Identify which cell holds the provided text, then report its (x, y) central coordinate. 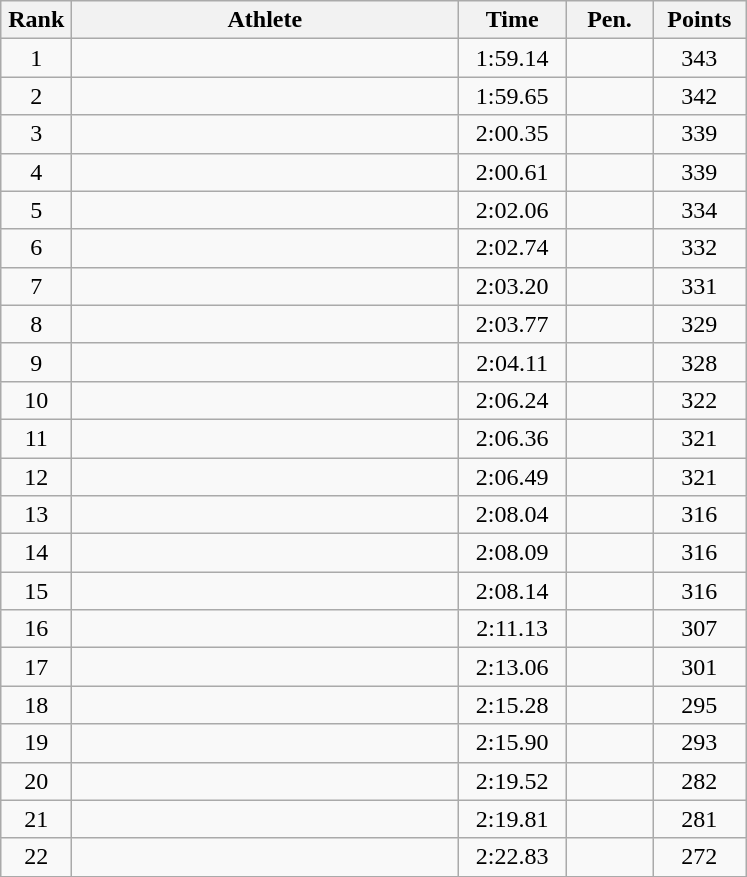
14 (36, 553)
2:13.06 (512, 667)
16 (36, 629)
282 (699, 781)
2:08.09 (512, 553)
1 (36, 58)
328 (699, 362)
22 (36, 857)
Pen. (609, 20)
332 (699, 248)
2:08.14 (512, 591)
2:06.49 (512, 477)
2:00.61 (512, 172)
2:06.36 (512, 438)
18 (36, 705)
2:04.11 (512, 362)
331 (699, 286)
5 (36, 210)
17 (36, 667)
2:06.24 (512, 400)
11 (36, 438)
1:59.65 (512, 96)
3 (36, 134)
15 (36, 591)
7 (36, 286)
2:15.28 (512, 705)
2:19.52 (512, 781)
13 (36, 515)
2:03.77 (512, 324)
12 (36, 477)
2:19.81 (512, 819)
2:11.13 (512, 629)
2:03.20 (512, 286)
342 (699, 96)
307 (699, 629)
4 (36, 172)
10 (36, 400)
2:00.35 (512, 134)
334 (699, 210)
20 (36, 781)
322 (699, 400)
2:15.90 (512, 743)
2 (36, 96)
281 (699, 819)
19 (36, 743)
272 (699, 857)
329 (699, 324)
6 (36, 248)
2:08.04 (512, 515)
Points (699, 20)
2:22.83 (512, 857)
2:02.74 (512, 248)
2:02.06 (512, 210)
301 (699, 667)
9 (36, 362)
Rank (36, 20)
1:59.14 (512, 58)
293 (699, 743)
Athlete (265, 20)
343 (699, 58)
8 (36, 324)
Time (512, 20)
295 (699, 705)
21 (36, 819)
